Pinpoint the cell where the given text exists, returning its (X, Y) midpoint coordinate. 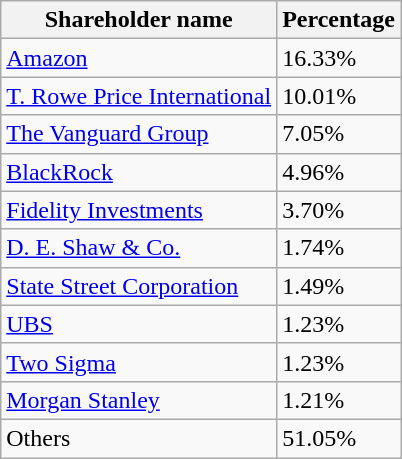
State Street Corporation (139, 286)
Shareholder name (139, 20)
4.96% (339, 172)
Others (139, 438)
The Vanguard Group (139, 134)
1.21% (339, 400)
7.05% (339, 134)
3.70% (339, 210)
51.05% (339, 438)
10.01% (339, 96)
1.49% (339, 286)
Percentage (339, 20)
BlackRock (139, 172)
16.33% (339, 58)
Amazon (139, 58)
Fidelity Investments (139, 210)
T. Rowe Price International (139, 96)
Two Sigma (139, 362)
1.74% (339, 248)
D. E. Shaw & Co. (139, 248)
UBS (139, 324)
Morgan Stanley (139, 400)
